Find where the given text appears and provide that cell's center as (x, y) coordinate. 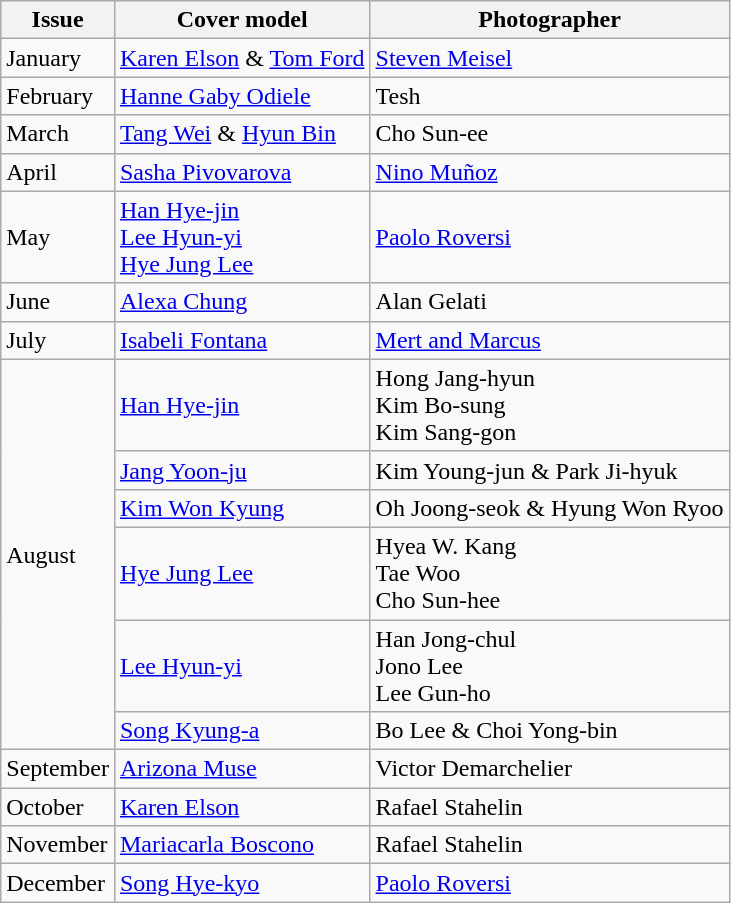
Arizona Muse (242, 769)
Isabeli Fontana (242, 340)
Hye Jung Lee (242, 573)
December (58, 883)
November (58, 845)
July (58, 340)
June (58, 302)
Alan Gelati (550, 302)
February (58, 96)
September (58, 769)
Issue (58, 20)
April (58, 172)
Tang Wei & Hyun Bin (242, 134)
Kim Won Kyung (242, 508)
Lee Hyun-yi (242, 666)
Steven Meisel (550, 58)
Karen Elson & Tom Ford (242, 58)
Photographer (550, 20)
Hyea W. KangTae WooCho Sun-hee (550, 573)
March (58, 134)
Mariacarla Boscono (242, 845)
Cover model (242, 20)
Tesh (550, 96)
Nino Muñoz (550, 172)
Jang Yoon-ju (242, 470)
Mert and Marcus (550, 340)
Song Kyung-a (242, 731)
Song Hye-kyo (242, 883)
Victor Demarchelier (550, 769)
May (58, 237)
Han Jong-chulJono LeeLee Gun-ho (550, 666)
Kim Young-jun & Park Ji-hyuk (550, 470)
January (58, 58)
Karen Elson (242, 807)
October (58, 807)
Bo Lee & Choi Yong-bin (550, 731)
August (58, 554)
Oh Joong-seok & Hyung Won Ryoo (550, 508)
Han Hye-jin (242, 405)
Sasha Pivovarova (242, 172)
Hanne Gaby Odiele (242, 96)
Cho Sun-ee (550, 134)
Hong Jang-hyunKim Bo-sungKim Sang-gon (550, 405)
Han Hye-jinLee Hyun-yiHye Jung Lee (242, 237)
Alexa Chung (242, 302)
